Provide the (x, y) coordinate of the cell's center where the given text is located.  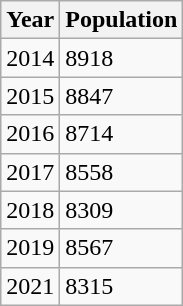
2017 (30, 172)
8714 (122, 134)
8558 (122, 172)
2016 (30, 134)
8918 (122, 58)
2019 (30, 248)
2014 (30, 58)
8847 (122, 96)
Population (122, 20)
2015 (30, 96)
2018 (30, 210)
8567 (122, 248)
Year (30, 20)
8315 (122, 286)
8309 (122, 210)
2021 (30, 286)
